From the cell containing the given text, extract its center point as [x, y] coordinate. 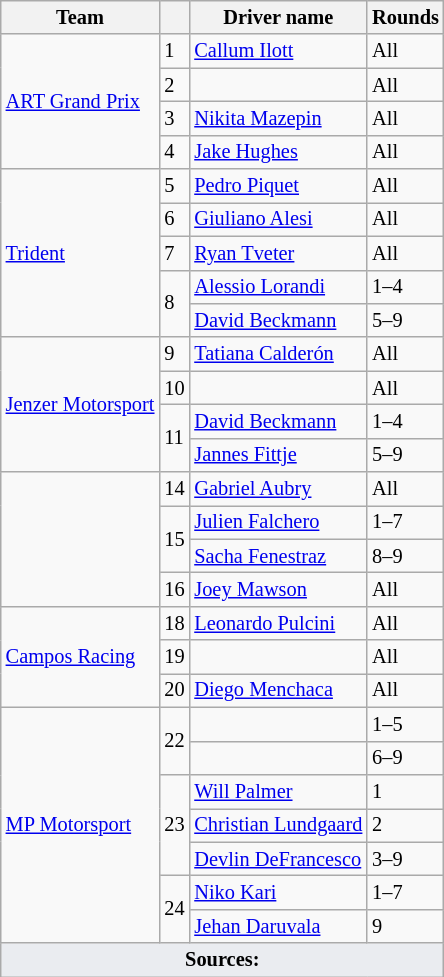
Tatiana Calderón [278, 354]
Niko Kari [278, 892]
7 [174, 253]
Alessio Lorandi [278, 287]
Joey Mawson [278, 589]
Trident [80, 253]
Christian Lundgaard [278, 825]
19 [174, 657]
Julien Falchero [278, 522]
Sources: [222, 960]
Team [80, 17]
11 [174, 438]
Driver name [278, 17]
14 [174, 489]
23 [174, 824]
Gabriel Aubry [278, 489]
6–9 [406, 758]
Nikita Mazepin [278, 118]
ART Grand Prix [80, 102]
Diego Menchaca [278, 690]
20 [174, 690]
Jenzer Motorsport [80, 404]
22 [174, 740]
10 [174, 388]
Sacha Fenestraz [278, 556]
Will Palmer [278, 791]
3 [174, 118]
3–9 [406, 859]
18 [174, 623]
1–5 [406, 724]
6 [174, 219]
Giuliano Alesi [278, 219]
4 [174, 152]
16 [174, 589]
Jake Hughes [278, 152]
5 [174, 186]
Ryan Tveter [278, 253]
Rounds [406, 17]
Campos Racing [80, 656]
15 [174, 538]
MP Motorsport [80, 825]
Pedro Piquet [278, 186]
Callum Ilott [278, 51]
8 [174, 304]
Leonardo Pulcini [278, 623]
24 [174, 908]
Jannes Fittje [278, 455]
Jehan Daruvala [278, 926]
8–9 [406, 556]
Devlin DeFrancesco [278, 859]
